Locate the cell with the specified text and output its (X, Y) center coordinate. 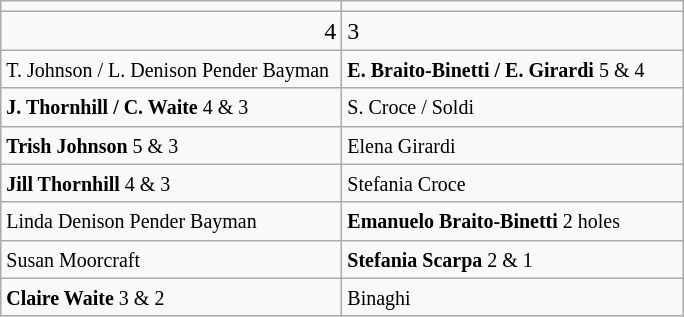
E. Braito-Binetti / E. Girardi 5 & 4 (512, 69)
Emanuelo Braito-Binetti 2 holes (512, 221)
Binaghi (512, 297)
Elena Girardi (512, 145)
Jill Thornhill 4 & 3 (172, 183)
3 (512, 31)
Trish Johnson 5 & 3 (172, 145)
S. Croce / Soldi (512, 107)
J. Thornhill / C. Waite 4 & 3 (172, 107)
4 (172, 31)
Stefania Scarpa 2 & 1 (512, 259)
T. Johnson / L. Denison Pender Bayman (172, 69)
Susan Moorcraft (172, 259)
Linda Denison Pender Bayman (172, 221)
Claire Waite 3 & 2 (172, 297)
Stefania Croce (512, 183)
